Detect which cell encompasses the target text, then output its (x, y) center coordinate. 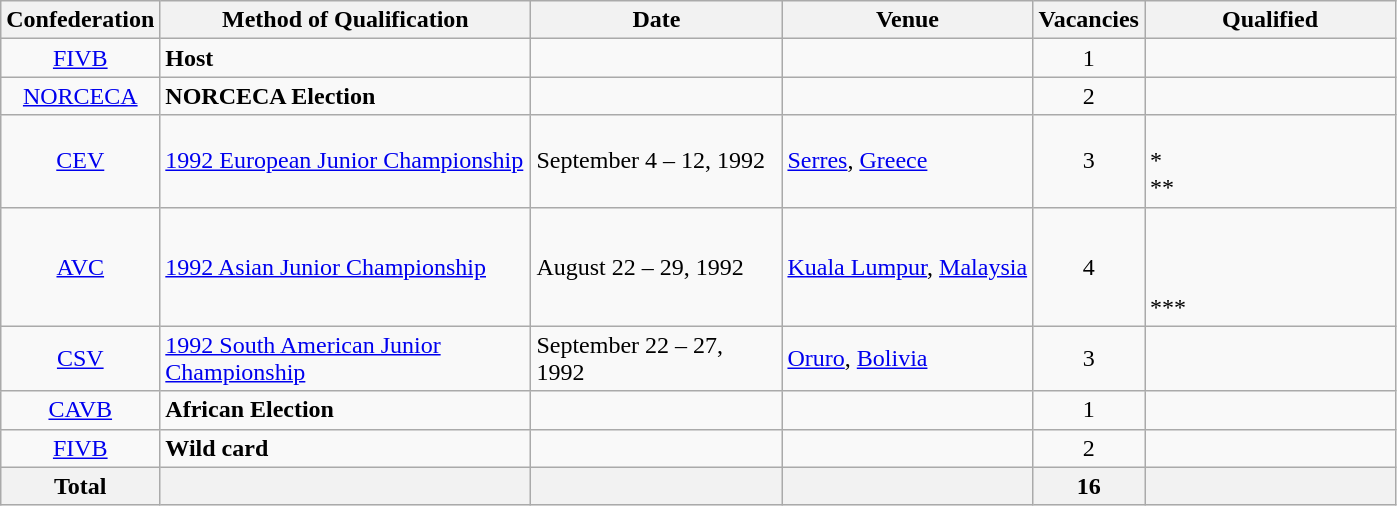
Kuala Lumpur, Malaysia (908, 266)
Serres, Greece (908, 161)
September 22 – 27, 1992 (656, 358)
Wild card (346, 448)
1992 European Junior Championship (346, 161)
Confederation (80, 20)
Date (656, 20)
4 (1089, 266)
African Election (346, 410)
Total (80, 486)
NORCECA (80, 96)
AVC (80, 266)
CEV (80, 161)
CSV (80, 358)
Host (346, 58)
Vacancies (1089, 20)
Method of Qualification (346, 20)
1992 South American Junior Championship (346, 358)
August 22 – 29, 1992 (656, 266)
Qualified (1270, 20)
16 (1089, 486)
Venue (908, 20)
September 4 – 12, 1992 (656, 161)
Oruro, Bolivia (908, 358)
NORCECA Election (346, 96)
1992 Asian Junior Championship (346, 266)
CAVB (80, 410)
